Locate the cell with the specified text and output its (x, y) center coordinate. 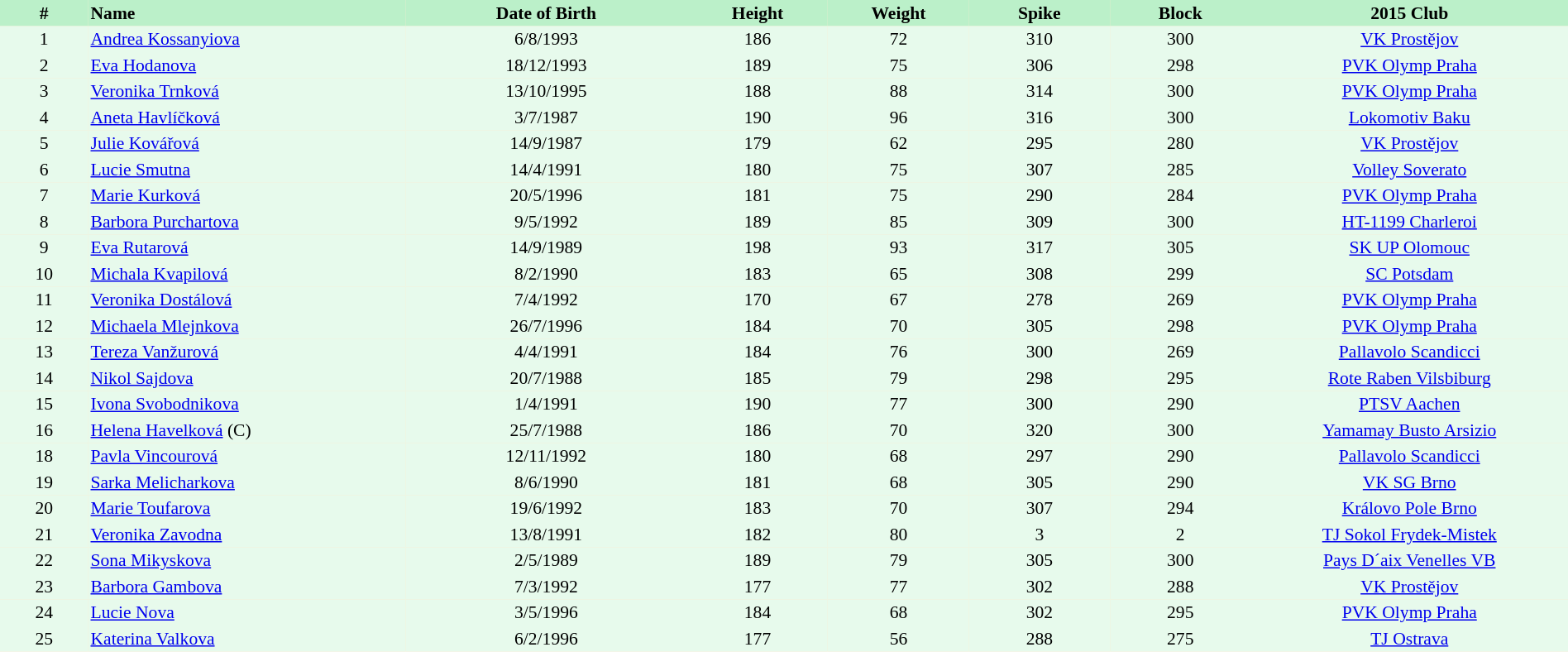
4/4/1991 (546, 352)
65 (898, 274)
Helena Havelková (C) (246, 430)
26/7/1996 (546, 326)
Rote Raben Vilsbiburg (1409, 378)
Barbora Gambova (246, 587)
11 (44, 300)
Volley Soverato (1409, 170)
8/2/1990 (546, 274)
88 (898, 91)
314 (1040, 91)
16 (44, 430)
Yamamay Busto Arsizio (1409, 430)
10 (44, 274)
62 (898, 144)
Andrea Kossanyiova (246, 40)
285 (1180, 170)
12/11/1992 (546, 457)
80 (898, 535)
2015 Club (1409, 13)
18 (44, 457)
67 (898, 300)
Královo Pole Brno (1409, 508)
Veronika Trnková (246, 91)
Lucie Smutna (246, 170)
Michala Kvapilová (246, 274)
18/12/1993 (546, 65)
317 (1040, 248)
185 (758, 378)
309 (1040, 222)
VK SG Brno (1409, 482)
23 (44, 587)
24 (44, 612)
7 (44, 195)
7/4/1992 (546, 300)
Michaela Mlejnkova (246, 326)
8 (44, 222)
6/2/1996 (546, 639)
3/5/1996 (546, 612)
8/6/1990 (546, 482)
7/3/1992 (546, 587)
Veronika Zavodna (246, 535)
280 (1180, 144)
1 (44, 40)
14/4/1991 (546, 170)
182 (758, 535)
299 (1180, 274)
21 (44, 535)
72 (898, 40)
25 (44, 639)
308 (1040, 274)
13/8/1991 (546, 535)
Block (1180, 13)
Barbora Purchartova (246, 222)
Spike (1040, 13)
22 (44, 561)
14/9/1989 (546, 248)
9/5/1992 (546, 222)
56 (898, 639)
19/6/1992 (546, 508)
SK UP Olomouc (1409, 248)
Name (246, 13)
TJ Ostrava (1409, 639)
Eva Hodanova (246, 65)
Marie Kurková (246, 195)
198 (758, 248)
13/10/1995 (546, 91)
13 (44, 352)
Lokomotiv Baku (1409, 117)
306 (1040, 65)
96 (898, 117)
Tereza Vanžurová (246, 352)
3/7/1987 (546, 117)
20 (44, 508)
Weight (898, 13)
170 (758, 300)
275 (1180, 639)
Pavla Vincourová (246, 457)
20/5/1996 (546, 195)
Veronika Dostálová (246, 300)
1/4/1991 (546, 404)
19 (44, 482)
188 (758, 91)
Lucie Nova (246, 612)
12 (44, 326)
20/7/1988 (546, 378)
Julie Kovářová (246, 144)
Height (758, 13)
278 (1040, 300)
6/8/1993 (546, 40)
Eva Rutarová (246, 248)
# (44, 13)
310 (1040, 40)
Nikol Sajdova (246, 378)
25/7/1988 (546, 430)
85 (898, 222)
SC Potsdam (1409, 274)
Marie Toufarova (246, 508)
2/5/1989 (546, 561)
HT-1199 Charleroi (1409, 222)
6 (44, 170)
Sona Mikyskova (246, 561)
294 (1180, 508)
Aneta Havlíčková (246, 117)
15 (44, 404)
76 (898, 352)
Pays D´aix Venelles VB (1409, 561)
14 (44, 378)
179 (758, 144)
Date of Birth (546, 13)
4 (44, 117)
297 (1040, 457)
316 (1040, 117)
14/9/1987 (546, 144)
9 (44, 248)
TJ Sokol Frydek-Mistek (1409, 535)
Ivona Svobodnikova (246, 404)
PTSV Aachen (1409, 404)
284 (1180, 195)
93 (898, 248)
5 (44, 144)
Katerina Valkova (246, 639)
Sarka Melicharkova (246, 482)
320 (1040, 430)
